Output the (X, Y) coordinate of the center of the cell containing the given text.  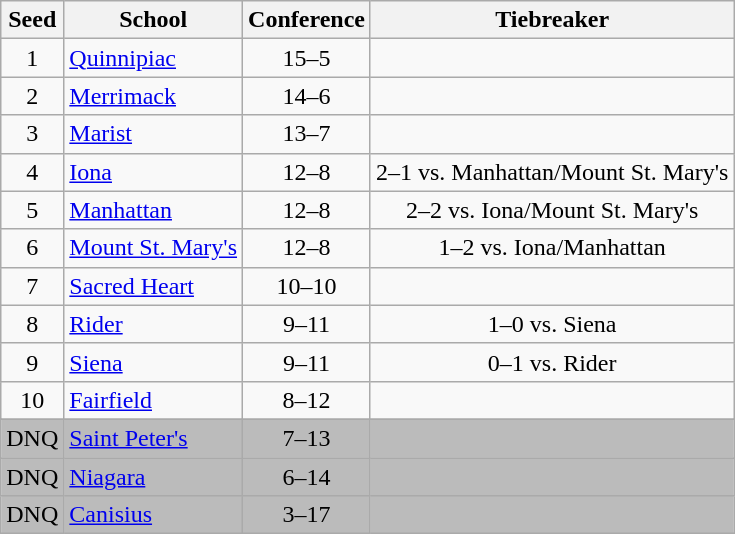
14–6 (307, 96)
1 (32, 58)
0–1 vs. Rider (552, 362)
13–7 (307, 134)
Niagara (154, 477)
5 (32, 210)
Rider (154, 324)
1–0 vs. Siena (552, 324)
Merrimack (154, 96)
2 (32, 96)
Siena (154, 362)
2–1 vs. Manhattan/Mount St. Mary's (552, 172)
9 (32, 362)
Canisius (154, 515)
10–10 (307, 286)
3–17 (307, 515)
Seed (32, 20)
1–2 vs. Iona/Manhattan (552, 248)
6–14 (307, 477)
7 (32, 286)
Manhattan (154, 210)
7–13 (307, 438)
Tiebreaker (552, 20)
8–12 (307, 400)
4 (32, 172)
Quinnipiac (154, 58)
6 (32, 248)
2–2 vs. Iona/Mount St. Mary's (552, 210)
Iona (154, 172)
Conference (307, 20)
3 (32, 134)
10 (32, 400)
Mount St. Mary's (154, 248)
Saint Peter's (154, 438)
Fairfield (154, 400)
Marist (154, 134)
8 (32, 324)
15–5 (307, 58)
Sacred Heart (154, 286)
School (154, 20)
